Output the (X, Y) coordinate of the center of the cell containing the given text.  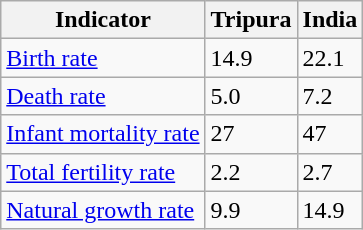
Birth rate (103, 58)
Natural growth rate (103, 210)
27 (251, 134)
India (330, 20)
22.1 (330, 58)
Tripura (251, 20)
2.7 (330, 172)
7.2 (330, 96)
47 (330, 134)
2.2 (251, 172)
9.9 (251, 210)
Total fertility rate (103, 172)
Indicator (103, 20)
Infant mortality rate (103, 134)
Death rate (103, 96)
5.0 (251, 96)
